Detect which cell encompasses the target text, then output its (X, Y) center coordinate. 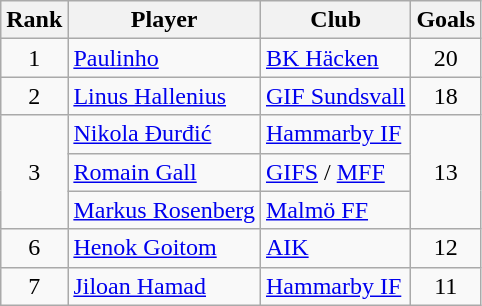
6 (34, 248)
20 (446, 58)
2 (34, 96)
Malmö FF (335, 210)
Henok Goitom (164, 248)
Goals (446, 20)
Markus Rosenberg (164, 210)
11 (446, 286)
Rank (34, 20)
Player (164, 20)
GIFS / MFF (335, 172)
18 (446, 96)
Jiloan Hamad (164, 286)
Linus Hallenius (164, 96)
Romain Gall (164, 172)
13 (446, 172)
1 (34, 58)
Paulinho (164, 58)
BK Häcken (335, 58)
7 (34, 286)
Club (335, 20)
3 (34, 172)
12 (446, 248)
Nikola Đurđić (164, 134)
AIK (335, 248)
GIF Sundsvall (335, 96)
